Identify which cell holds the provided text, then report its (x, y) central coordinate. 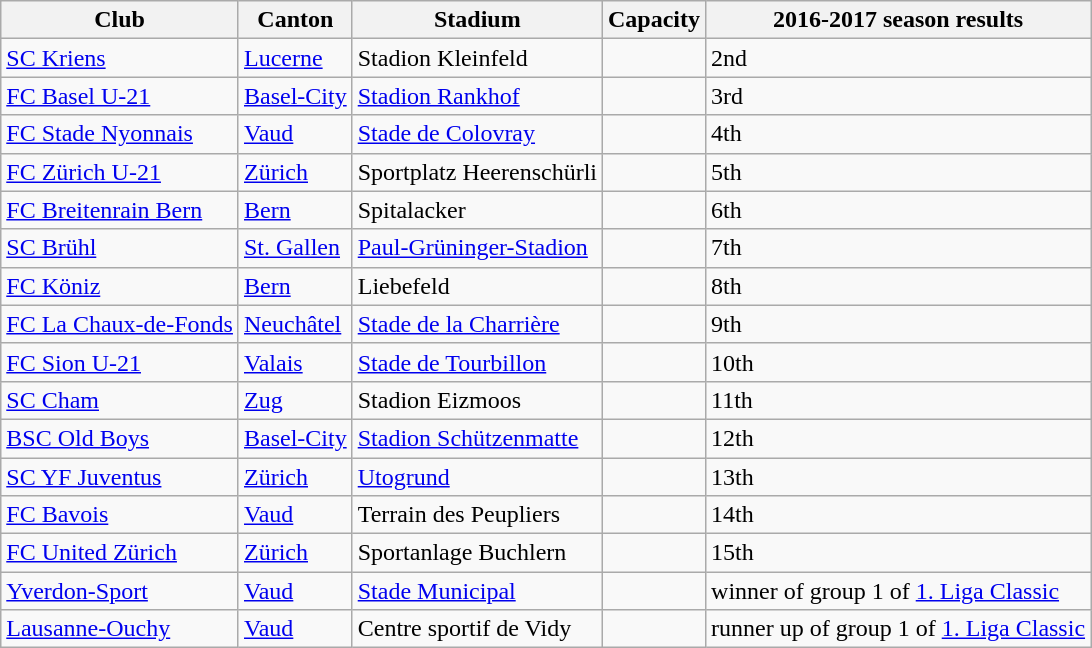
Liebefeld (477, 286)
FC United Zürich (120, 553)
7th (898, 248)
Spitalacker (477, 210)
Canton (295, 20)
Stadion Schützenmatte (477, 438)
Valais (295, 362)
3rd (898, 96)
Stadion Rankhof (477, 96)
Paul-Grüninger-Stadion (477, 248)
runner up of group 1 of 1. Liga Classic (898, 629)
FC Bavois (120, 515)
SC Cham (120, 400)
Sportplatz Heerenschürli (477, 172)
Lausanne-Ouchy (120, 629)
Stadion Eizmoos (477, 400)
11th (898, 400)
Stadium (477, 20)
Club (120, 20)
Lucerne (295, 58)
Neuchâtel (295, 324)
6th (898, 210)
4th (898, 134)
SC Kriens (120, 58)
14th (898, 515)
Stade de la Charrière (477, 324)
Centre sportif de Vidy (477, 629)
Stadion Kleinfeld (477, 58)
Stade de Colovray (477, 134)
FC Stade Nyonnais (120, 134)
Stade Municipal (477, 591)
Yverdon-Sport (120, 591)
13th (898, 477)
10th (898, 362)
2nd (898, 58)
2016-2017 season results (898, 20)
15th (898, 553)
Capacity (654, 20)
Stade de Tourbillon (477, 362)
SC YF Juventus (120, 477)
BSC Old Boys (120, 438)
winner of group 1 of 1. Liga Classic (898, 591)
Sportanlage Buchlern (477, 553)
8th (898, 286)
FC Köniz (120, 286)
St. Gallen (295, 248)
Terrain des Peupliers (477, 515)
FC Breitenrain Bern (120, 210)
SC Brühl (120, 248)
FC Sion U-21 (120, 362)
FC Zürich U-21 (120, 172)
Zug (295, 400)
FC La Chaux-de-Fonds (120, 324)
FC Basel U-21 (120, 96)
Utogrund (477, 477)
5th (898, 172)
9th (898, 324)
12th (898, 438)
